Find where the given text appears and provide that cell's center as (X, Y) coordinate. 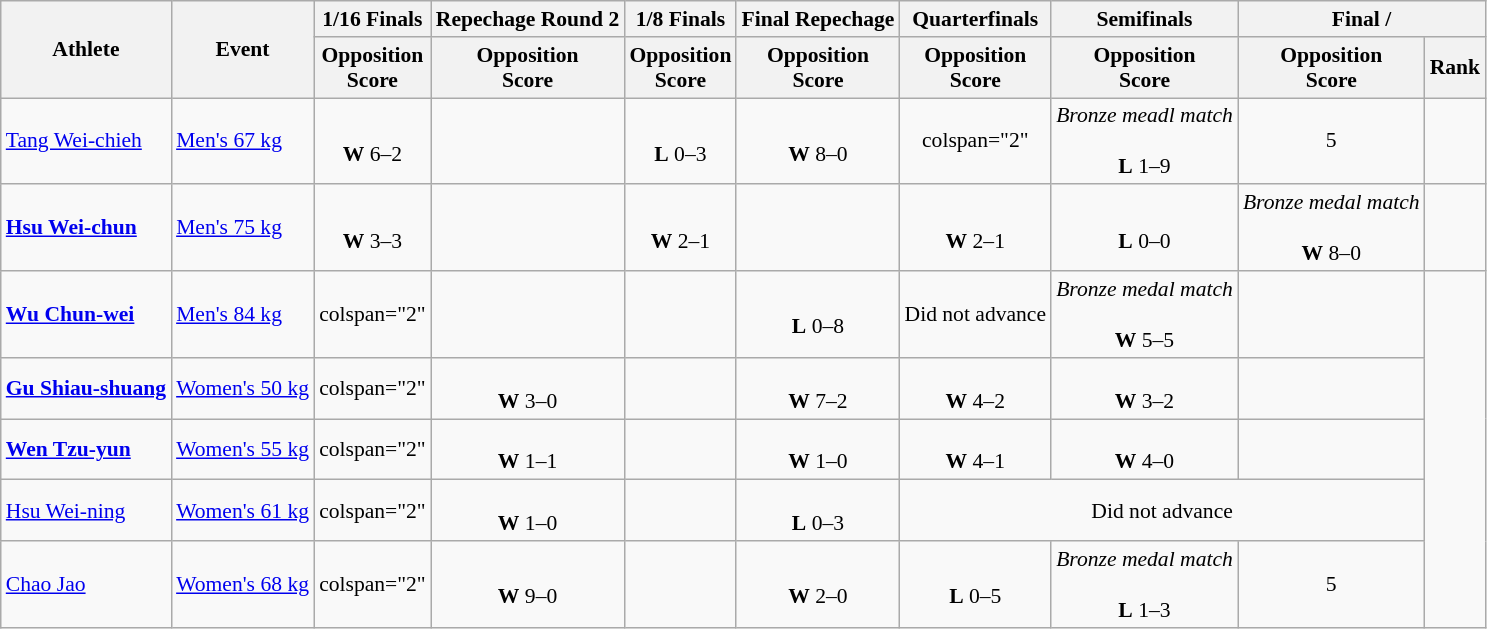
W 7–2 (818, 388)
L 0–0 (1144, 228)
Bronze medal matchW 5–5 (1144, 314)
Men's 75 kg (242, 228)
Rank (1456, 68)
Quarterfinals (975, 19)
Women's 50 kg (242, 388)
W 1–1 (528, 450)
Chao Jao (86, 584)
Final / (1362, 19)
L 0–5 (975, 584)
Bronze medal matchW 8–0 (1332, 228)
Final Repechage (818, 19)
W 4–0 (1144, 450)
W 4–2 (975, 388)
W 3–3 (372, 228)
W 9–0 (528, 584)
Women's 55 kg (242, 450)
Bronze medal matchL 1–3 (1144, 584)
Hsu Wei-ning (86, 510)
W 6–2 (372, 142)
W 2–0 (818, 584)
L 0–8 (818, 314)
Men's 84 kg (242, 314)
Repechage Round 2 (528, 19)
Men's 67 kg (242, 142)
Bronze meadl matchL 1–9 (1144, 142)
1/16 Finals (372, 19)
W 8–0 (818, 142)
W 3–0 (528, 388)
W 3–2 (1144, 388)
Women's 61 kg (242, 510)
Gu Shiau-shuang (86, 388)
Event (242, 50)
Hsu Wei-chun (86, 228)
W 4–1 (975, 450)
Tang Wei-chieh (86, 142)
1/8 Finals (680, 19)
Women's 68 kg (242, 584)
Wen Tzu-yun (86, 450)
Semifinals (1144, 19)
Athlete (86, 50)
Wu Chun-wei (86, 314)
